Identify which cell holds the provided text, then report its [X, Y] central coordinate. 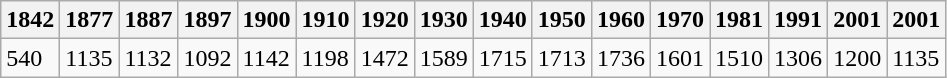
1601 [680, 58]
1940 [502, 20]
1092 [208, 58]
1510 [740, 58]
1910 [326, 20]
1887 [148, 20]
1970 [680, 20]
1930 [444, 20]
1589 [444, 58]
1897 [208, 20]
1715 [502, 58]
1736 [620, 58]
1472 [384, 58]
1877 [90, 20]
1960 [620, 20]
1200 [858, 58]
1198 [326, 58]
1842 [30, 20]
1713 [562, 58]
1132 [148, 58]
1991 [798, 20]
1142 [266, 58]
1920 [384, 20]
1900 [266, 20]
1306 [798, 58]
1981 [740, 20]
540 [30, 58]
1950 [562, 20]
